Find where the given text appears and provide that cell's center as (X, Y) coordinate. 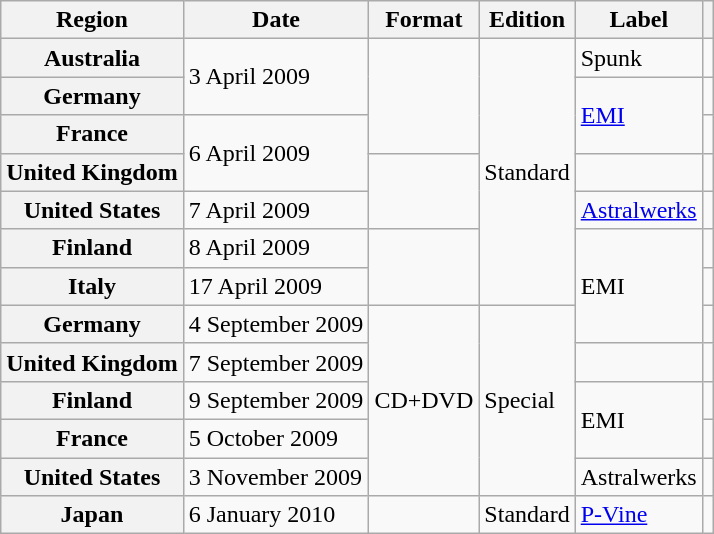
9 September 2009 (276, 400)
P-Vine (638, 515)
Date (276, 20)
17 April 2009 (276, 286)
Format (424, 20)
6 April 2009 (276, 153)
Japan (92, 515)
5 October 2009 (276, 438)
8 April 2009 (276, 248)
Region (92, 20)
Edition (527, 20)
Label (638, 20)
CD+DVD (424, 400)
Australia (92, 58)
Special (527, 400)
3 April 2009 (276, 77)
6 January 2010 (276, 515)
7 April 2009 (276, 210)
3 November 2009 (276, 477)
7 September 2009 (276, 362)
Italy (92, 286)
Spunk (638, 58)
4 September 2009 (276, 324)
